For the text-containing cell, return its midpoint in (X, Y) coordinate format. 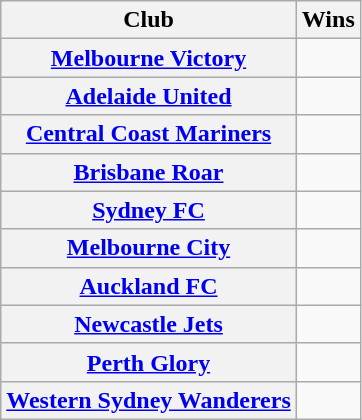
Melbourne Victory (149, 58)
Club (149, 20)
Western Sydney Wanderers (149, 400)
Central Coast Mariners (149, 134)
Perth Glory (149, 362)
Auckland FC (149, 286)
Wins (328, 20)
Adelaide United (149, 96)
Sydney FC (149, 210)
Brisbane Roar (149, 172)
Melbourne City (149, 248)
Newcastle Jets (149, 324)
